Output the (X, Y) coordinate of the center of the cell containing the given text.  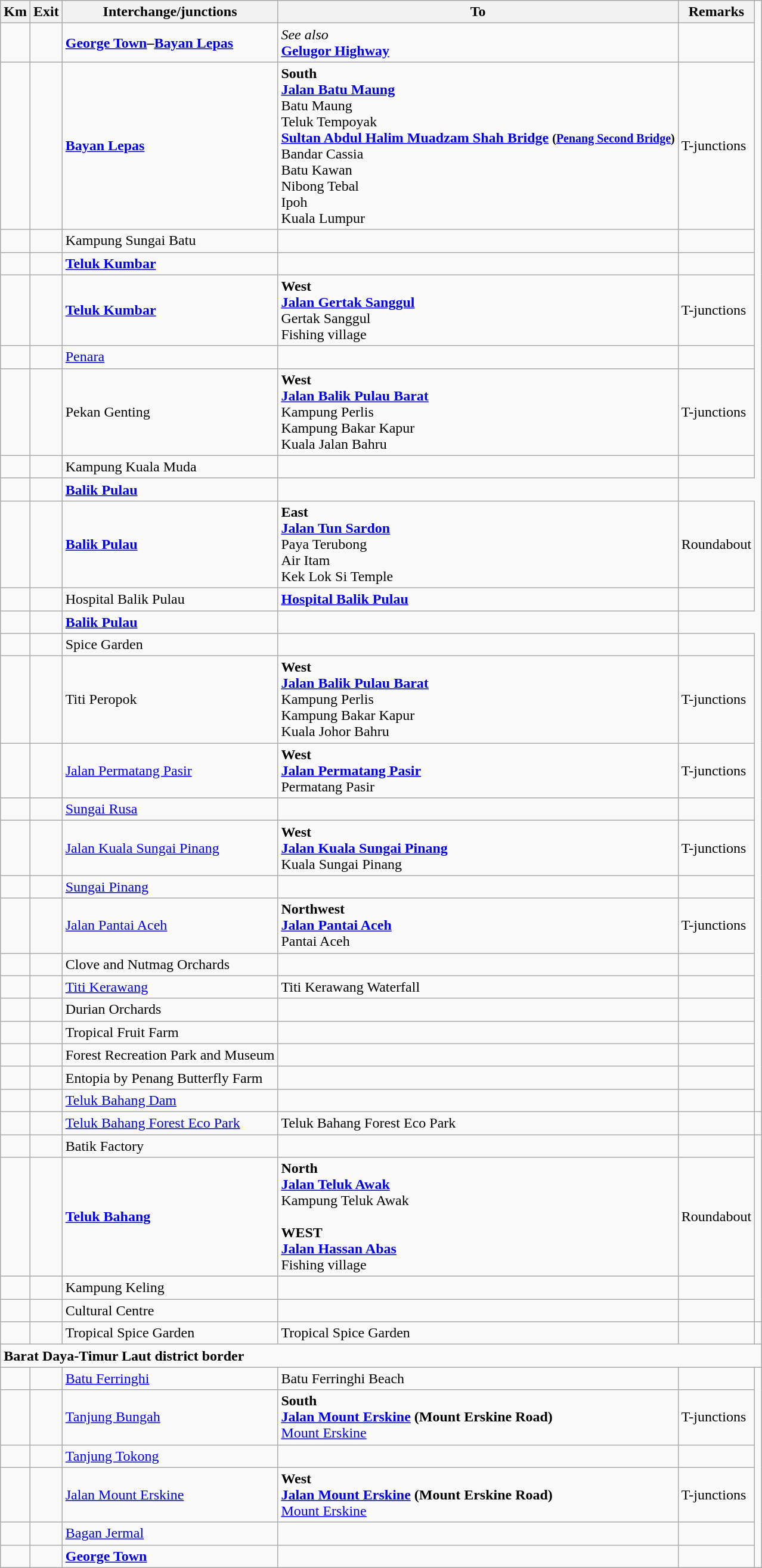
East Jalan Tun SardonPaya TerubongAir ItamKek Lok Si Temple (478, 544)
Cultural Centre (170, 1311)
Sungai Pinang (170, 887)
Tropical Fruit Farm (170, 1032)
Pekan Genting (170, 412)
West Jalan Mount Erskine (Mount Erskine Road)Mount Erskine (478, 1495)
West Jalan Kuala Sungai PinangKuala Sungai Pinang (478, 848)
Tanjung Tokong (170, 1456)
Entopia by Penang Butterfly Farm (170, 1078)
Jalan Mount Erskine (170, 1495)
West Jalan Balik Pulau BaratKampung PerlisKampung Bakar KapurKuala Jalan Bahru (478, 412)
West Jalan Permatang PasirPermatang Pasir (478, 771)
Bagan Jermal (170, 1533)
Teluk Bahang Dam (170, 1100)
West Jalan Gertak SanggulGertak SanggulFishing village (478, 310)
West Jalan Balik Pulau BaratKampung PerlisKampung Bakar KapurKuala Johor Bahru (478, 700)
To (478, 12)
Batu Ferringhi Beach (478, 1378)
Penara (170, 357)
Exit (46, 12)
Batik Factory (170, 1146)
Spice Garden (170, 645)
Titi Kerawang (170, 987)
Tanjung Bungah (170, 1417)
Titi Kerawang Waterfall (478, 987)
Barat Daya-Timur Laut district border (381, 1356)
Interchange/junctions (170, 12)
North Jalan Teluk AwakKampung Teluk AwakWEST Jalan Hassan AbasFishing village (478, 1217)
Titi Peropok (170, 700)
Teluk Bahang (170, 1217)
Jalan Pantai Aceh (170, 926)
Remarks (716, 12)
Bayan Lepas (170, 145)
Durian Orchards (170, 1010)
Jalan Kuala Sungai Pinang (170, 848)
See also Gelugor Highway (478, 43)
Kampung Kuala Muda (170, 467)
Forest Recreation Park and Museum (170, 1055)
Km (16, 12)
Kampung Keling (170, 1288)
Batu Ferringhi (170, 1378)
Northwest Jalan Pantai AcehPantai Aceh (478, 926)
Clove and Nutmag Orchards (170, 964)
Kampung Sungai Batu (170, 241)
George Town (170, 1556)
Sungai Rusa (170, 809)
South Jalan Mount Erskine (Mount Erskine Road)Mount Erskine (478, 1417)
George Town–Bayan Lepas (170, 43)
Jalan Permatang Pasir (170, 771)
